Identify which cell holds the provided text, then report its [x, y] central coordinate. 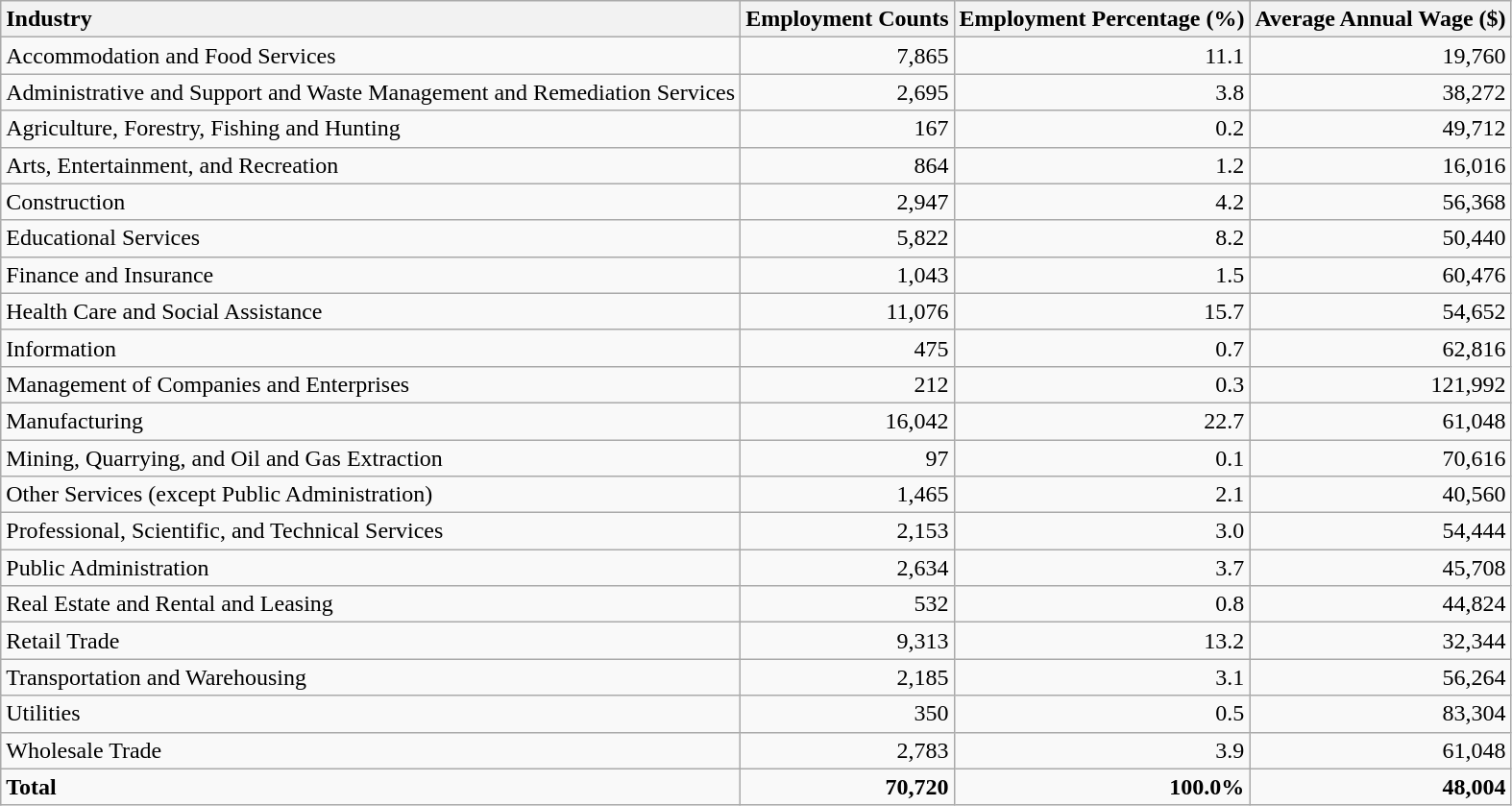
2,634 [847, 568]
32,344 [1380, 641]
11,076 [847, 311]
60,476 [1380, 275]
3.0 [1102, 531]
Manufacturing [371, 421]
49,712 [1380, 129]
3.1 [1102, 677]
Accommodation and Food Services [371, 56]
167 [847, 129]
350 [847, 714]
22.7 [1102, 421]
212 [847, 384]
16,042 [847, 421]
2,783 [847, 750]
2,185 [847, 677]
4.2 [1102, 202]
38,272 [1380, 92]
121,992 [1380, 384]
532 [847, 604]
1.2 [1102, 165]
9,313 [847, 641]
56,368 [1380, 202]
Administrative and Support and Waste Management and Remediation Services [371, 92]
1.5 [1102, 275]
44,824 [1380, 604]
0.7 [1102, 348]
2,947 [847, 202]
Total [371, 787]
0.1 [1102, 458]
Information [371, 348]
70,720 [847, 787]
Industry [371, 19]
7,865 [847, 56]
15.7 [1102, 311]
70,616 [1380, 458]
100.0% [1102, 787]
3.9 [1102, 750]
Employment Percentage (%) [1102, 19]
Wholesale Trade [371, 750]
62,816 [1380, 348]
19,760 [1380, 56]
Other Services (except Public Administration) [371, 495]
0.3 [1102, 384]
Arts, Entertainment, and Recreation [371, 165]
Public Administration [371, 568]
Transportation and Warehousing [371, 677]
3.8 [1102, 92]
Mining, Quarrying, and Oil and Gas Extraction [371, 458]
Educational Services [371, 238]
40,560 [1380, 495]
45,708 [1380, 568]
97 [847, 458]
Real Estate and Rental and Leasing [371, 604]
Management of Companies and Enterprises [371, 384]
Employment Counts [847, 19]
0.8 [1102, 604]
0.2 [1102, 129]
83,304 [1380, 714]
864 [847, 165]
48,004 [1380, 787]
Agriculture, Forestry, Fishing and Hunting [371, 129]
1,043 [847, 275]
Health Care and Social Assistance [371, 311]
Professional, Scientific, and Technical Services [371, 531]
1,465 [847, 495]
Construction [371, 202]
8.2 [1102, 238]
0.5 [1102, 714]
2,695 [847, 92]
Utilities [371, 714]
Finance and Insurance [371, 275]
13.2 [1102, 641]
50,440 [1380, 238]
2.1 [1102, 495]
5,822 [847, 238]
475 [847, 348]
54,652 [1380, 311]
56,264 [1380, 677]
Retail Trade [371, 641]
16,016 [1380, 165]
3.7 [1102, 568]
Average Annual Wage ($) [1380, 19]
2,153 [847, 531]
54,444 [1380, 531]
11.1 [1102, 56]
